Locate the cell with the specified text and output its (x, y) center coordinate. 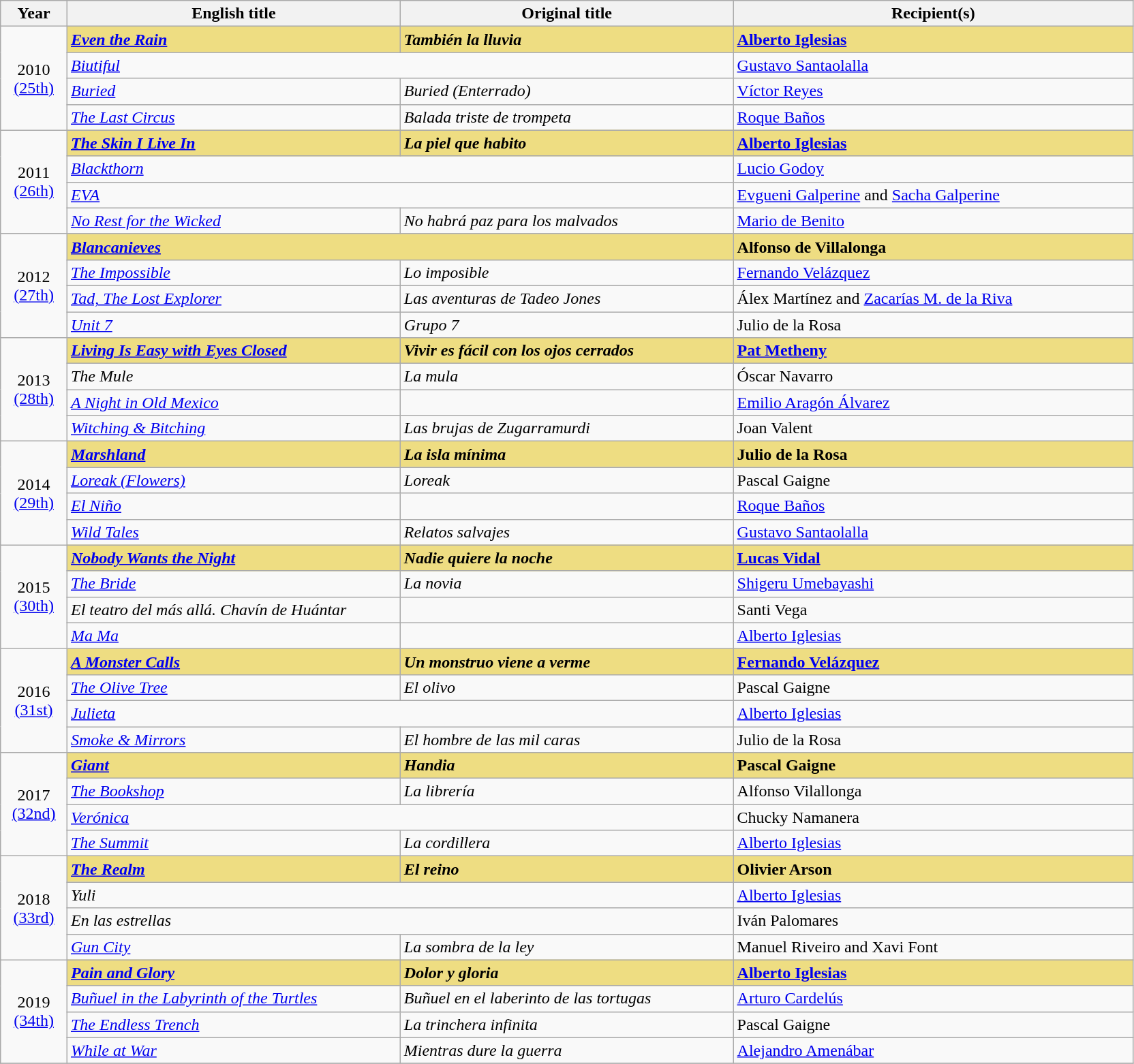
Chucky Namanera (934, 817)
EVA (400, 195)
Buried (233, 91)
El Niño (233, 506)
A Night in Old Mexico (233, 403)
Living Is Easy with Eyes Closed (233, 351)
2016(31st) (34, 700)
Wild Tales (233, 532)
Iván Palomares (934, 921)
2013(28th) (34, 390)
Giant (233, 766)
Unit 7 (233, 325)
Even the Rain (233, 40)
Buñuel en el laberinto de las tortugas (567, 999)
Ma Ma (233, 636)
La mula (567, 377)
Marshland (233, 454)
Manuel Riveiro and Xavi Font (934, 947)
Mientras dure la guerra (567, 1050)
El teatro del más allá. Chavín de Huántar (233, 610)
Gun City (233, 947)
Smoke & Mirrors (233, 739)
Buried (Enterrado) (567, 91)
The Last Circus (233, 117)
Lo imposible (567, 272)
Tad, The Lost Explorer (233, 298)
2011(26th) (34, 182)
Santi Vega (934, 610)
Nobody Wants the Night (233, 558)
Blackthorn (400, 169)
A Monster Calls (233, 661)
Alejandro Amenábar (934, 1050)
Pain and Glory (233, 973)
La cordillera (567, 843)
The Mule (233, 377)
The Impossible (233, 272)
Arturo Cardelús (934, 999)
Vivir es fácil con los ojos cerrados (567, 351)
La piel que habito (567, 143)
Loreak (567, 480)
Balada triste de trompeta (567, 117)
The Skin I Live In (233, 143)
Emilio Aragón Álvarez (934, 403)
No Rest for the Wicked (233, 221)
La novia (567, 584)
2010(25th) (34, 78)
También la lluvia (567, 40)
Lucas Vidal (934, 558)
Evgueni Galperine and Sacha Galperine (934, 195)
La sombra de la ley (567, 947)
Alfonso Vilallonga (934, 792)
Mario de Benito (934, 221)
The Summit (233, 843)
Handia (567, 766)
Las brujas de Zugarramurdi (567, 428)
Original title (567, 14)
Verónica (400, 817)
The Bride (233, 584)
Loreak (Flowers) (233, 480)
Yuli (400, 895)
La librería (567, 792)
Year (34, 14)
Óscar Navarro (934, 377)
Julieta (400, 713)
Witching & Bitching (233, 428)
El hombre de las mil caras (567, 739)
Joan Valent (934, 428)
Recipient(s) (934, 14)
Olivier Arson (934, 869)
Pat Metheny (934, 351)
The Bookshop (233, 792)
Shigeru Umebayashi (934, 584)
2017(32nd) (34, 804)
Dolor y gloria (567, 973)
Biutiful (400, 65)
El olivo (567, 687)
Blancanieves (400, 247)
2019(34th) (34, 1012)
2012(27th) (34, 285)
No habrá paz para los malvados (567, 221)
La isla mínima (567, 454)
Grupo 7 (567, 325)
En las estrellas (400, 921)
Álex Martínez and Zacarías M. de la Riva (934, 298)
The Endless Trench (233, 1024)
Un monstruo viene a verme (567, 661)
Las aventuras de Tadeo Jones (567, 298)
Lucio Godoy (934, 169)
Buñuel in the Labyrinth of the Turtles (233, 999)
2018(33rd) (34, 908)
2015(30th) (34, 597)
La trinchera infinita (567, 1024)
Relatos salvajes (567, 532)
Víctor Reyes (934, 91)
While at War (233, 1050)
The Olive Tree (233, 687)
Nadie quiere la noche (567, 558)
English title (233, 14)
The Realm (233, 869)
Alfonso de Villalonga (934, 247)
El reino (567, 869)
2014(29th) (34, 493)
